Find where the given text appears and provide that cell's center as (X, Y) coordinate. 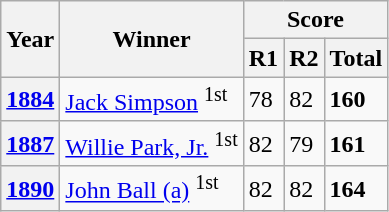
Score (315, 20)
161 (356, 144)
R1 (263, 58)
R2 (304, 58)
1887 (30, 144)
Total (356, 58)
Year (30, 39)
164 (356, 188)
79 (304, 144)
78 (263, 100)
Willie Park, Jr. 1st (152, 144)
1890 (30, 188)
John Ball (a) 1st (152, 188)
Jack Simpson 1st (152, 100)
160 (356, 100)
1884 (30, 100)
Winner (152, 39)
